Provide the [X, Y] coordinate of the cell's center where the given text is located.  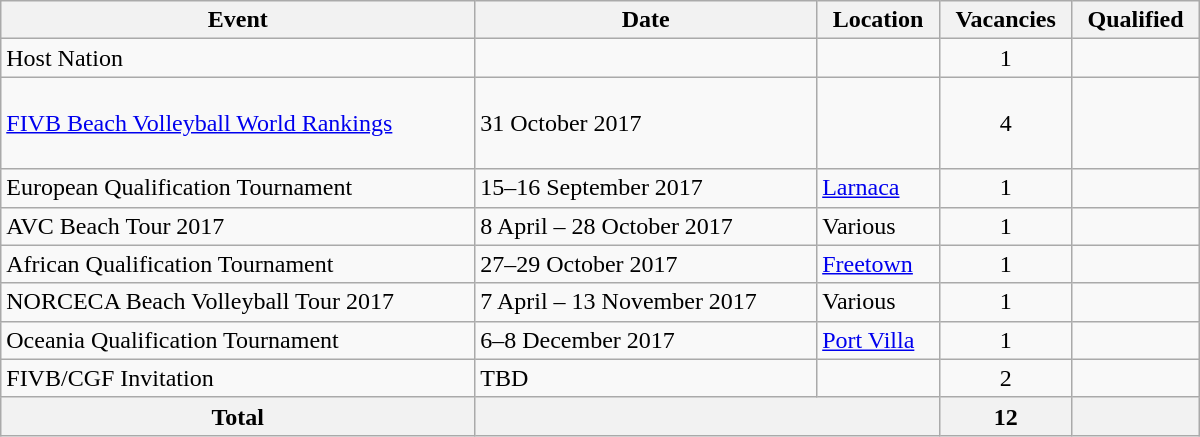
TBD [646, 378]
Total [238, 416]
European Qualification Tournament [238, 188]
Freetown [878, 264]
Date [646, 20]
4 [1006, 123]
7 April – 13 November 2017 [646, 302]
AVC Beach Tour 2017 [238, 226]
African Qualification Tournament [238, 264]
6–8 December 2017 [646, 340]
NORCECA Beach Volleyball Tour 2017 [238, 302]
15–16 September 2017 [646, 188]
27–29 October 2017 [646, 264]
Port Villa [878, 340]
FIVB Beach Volleyball World Rankings [238, 123]
Qualified [1136, 20]
8 April – 28 October 2017 [646, 226]
Oceania Qualification Tournament [238, 340]
12 [1006, 416]
FIVB/CGF Invitation [238, 378]
Event [238, 20]
Location [878, 20]
31 October 2017 [646, 123]
Host Nation [238, 58]
Vacancies [1006, 20]
2 [1006, 378]
Larnaca [878, 188]
